Scan for the cell matching the given text and deliver its (X, Y) coordinate at center. 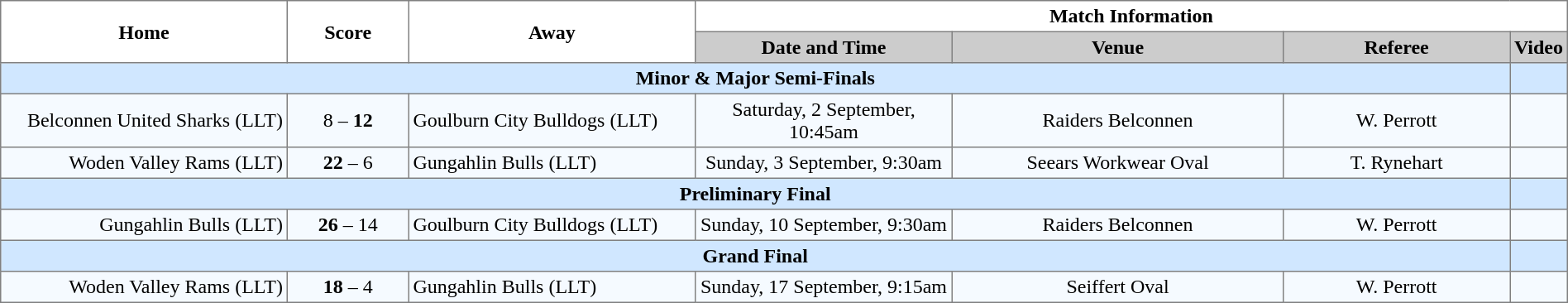
8 – 12 (347, 120)
Sunday, 17 September, 9:15am (824, 287)
Score (347, 31)
Home (144, 31)
Match Information (1131, 17)
Sunday, 10 September, 9:30am (824, 225)
Away (552, 31)
Seiffert Oval (1117, 287)
Belconnen United Sharks (LLT) (144, 120)
18 – 4 (347, 287)
Seears Workwear Oval (1117, 163)
Sunday, 3 September, 9:30am (824, 163)
26 – 14 (347, 225)
Date and Time (824, 47)
Preliminary Final (756, 194)
Saturday, 2 September, 10:45am (824, 120)
T. Rynehart (1397, 163)
Grand Final (756, 256)
Video (1539, 47)
Referee (1397, 47)
Venue (1117, 47)
22 – 6 (347, 163)
Minor & Major Semi-Finals (756, 79)
